Locate the cell with the specified text and output its (X, Y) center coordinate. 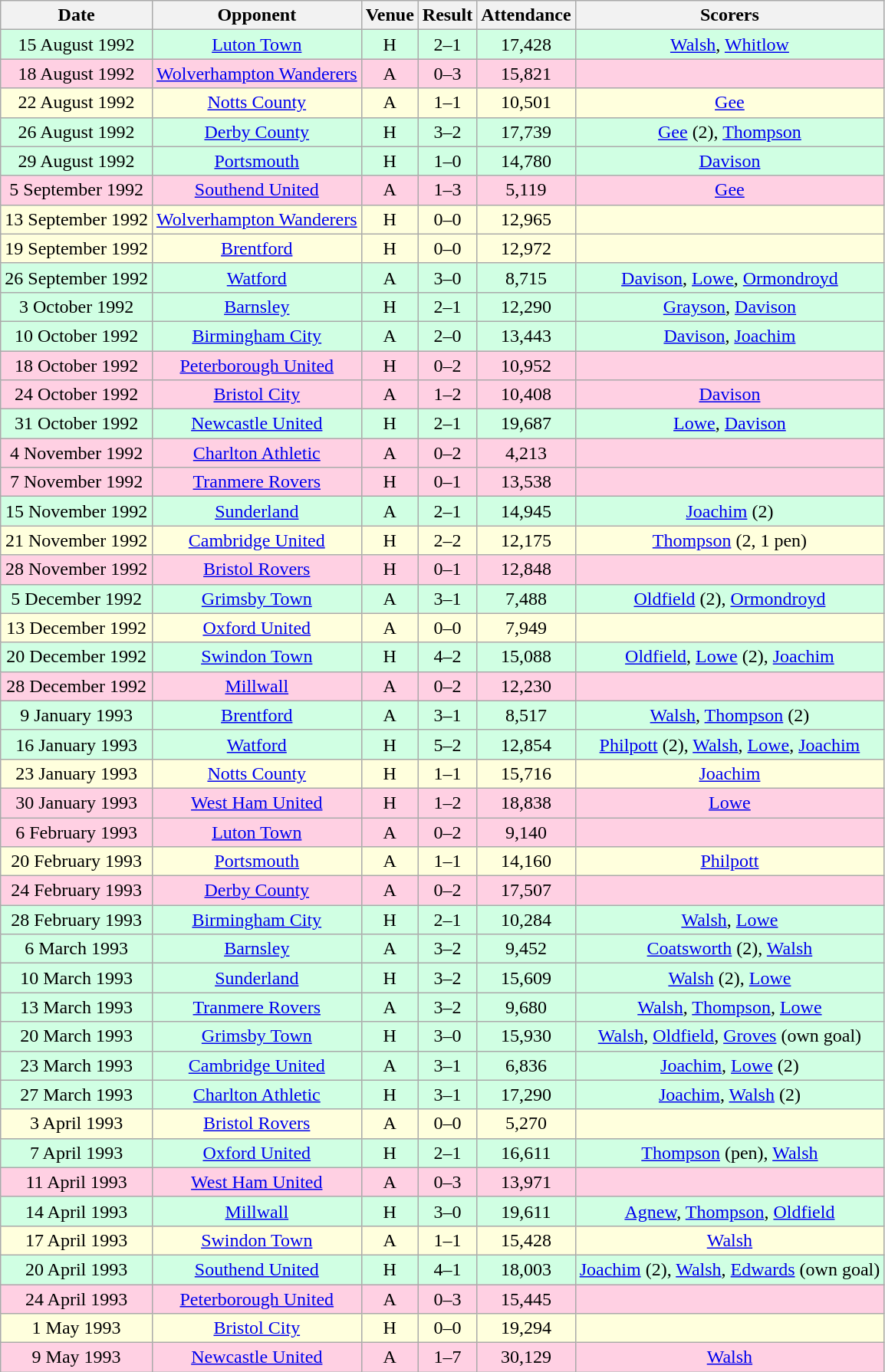
Lowe, Davison (730, 424)
Date (77, 15)
14,160 (526, 862)
8,517 (526, 715)
24 February 1993 (77, 891)
10,952 (526, 366)
13 December 1992 (77, 628)
18,838 (526, 803)
13 September 1992 (77, 219)
Oldfield (2), Ormondroyd (730, 599)
4,213 (526, 453)
Walsh, Whitlow (730, 44)
9,452 (526, 949)
14,945 (526, 511)
12,290 (526, 307)
Result (447, 15)
7 April 1993 (77, 1153)
Coatsworth (2), Walsh (730, 949)
1–7 (447, 1357)
1–3 (447, 190)
Grayson, Davison (730, 307)
17 April 1993 (77, 1240)
5–2 (447, 744)
17,739 (526, 132)
Walsh, Oldfield, Groves (own goal) (730, 1036)
12,972 (526, 248)
Joachim, Walsh (2) (730, 1095)
12,854 (526, 744)
20 December 1992 (77, 657)
Lowe (730, 803)
Walsh, Thompson, Lowe (730, 1007)
19,687 (526, 424)
24 April 1993 (77, 1299)
Joachim, Lowe (2) (730, 1065)
20 March 1993 (77, 1036)
Scorers (730, 15)
15,716 (526, 773)
31 October 1992 (77, 424)
5 December 1992 (77, 599)
15,445 (526, 1299)
Walsh (2), Lowe (730, 978)
15,821 (526, 74)
Attendance (526, 15)
Walsh, Lowe (730, 920)
13,538 (526, 482)
15,428 (526, 1240)
Davison, Lowe, Ormondroyd (730, 277)
Joachim (2), Walsh, Edwards (own goal) (730, 1269)
18 August 1992 (77, 74)
28 November 1992 (77, 569)
13,443 (526, 336)
3 October 1992 (77, 307)
10,408 (526, 395)
10,501 (526, 103)
19,294 (526, 1328)
Philpott (2), Walsh, Lowe, Joachim (730, 744)
27 March 1993 (77, 1095)
15,609 (526, 978)
13 March 1993 (77, 1007)
12,965 (526, 219)
22 August 1992 (77, 103)
30 January 1993 (77, 803)
4 November 1992 (77, 453)
14 April 1993 (77, 1211)
8,715 (526, 277)
9,140 (526, 832)
4–2 (447, 657)
Oldfield, Lowe (2), Joachim (730, 657)
23 March 1993 (77, 1065)
12,175 (526, 540)
2–0 (447, 336)
7 November 1992 (77, 482)
28 February 1993 (77, 920)
15 November 1992 (77, 511)
Walsh, Thompson (2) (730, 715)
5,270 (526, 1124)
14,780 (526, 161)
6 March 1993 (77, 949)
Agnew, Thompson, Oldfield (730, 1211)
5,119 (526, 190)
4–1 (447, 1269)
15,930 (526, 1036)
7,488 (526, 599)
28 December 1992 (77, 686)
20 February 1993 (77, 862)
21 November 1992 (77, 540)
6 February 1993 (77, 832)
9,680 (526, 1007)
23 January 1993 (77, 773)
30,129 (526, 1357)
6,836 (526, 1065)
19 September 1992 (77, 248)
Joachim (730, 773)
Philpott (730, 862)
29 August 1992 (77, 161)
18,003 (526, 1269)
10 October 1992 (77, 336)
15 August 1992 (77, 44)
Gee (2), Thompson (730, 132)
10 March 1993 (77, 978)
9 May 1993 (77, 1357)
Thompson (pen), Walsh (730, 1153)
3 April 1993 (77, 1124)
11 April 1993 (77, 1182)
12,230 (526, 686)
26 August 1992 (77, 132)
Thompson (2, 1 pen) (730, 540)
20 April 1993 (77, 1269)
2–2 (447, 540)
10,284 (526, 920)
17,507 (526, 891)
Davison, Joachim (730, 336)
15,088 (526, 657)
17,428 (526, 44)
26 September 1992 (77, 277)
1–0 (447, 161)
18 October 1992 (77, 366)
19,611 (526, 1211)
Joachim (2) (730, 511)
16,611 (526, 1153)
1 May 1993 (77, 1328)
Opponent (256, 15)
Venue (390, 15)
17,290 (526, 1095)
16 January 1993 (77, 744)
13,971 (526, 1182)
9 January 1993 (77, 715)
5 September 1992 (77, 190)
24 October 1992 (77, 395)
7,949 (526, 628)
12,848 (526, 569)
